From the cell containing the given text, extract its center point as (X, Y) coordinate. 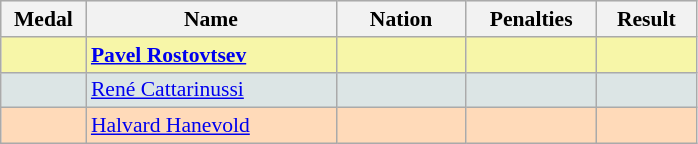
Pavel Rostovtsev (211, 55)
Nation (401, 19)
Result (646, 19)
René Cattarinussi (211, 90)
Name (211, 19)
Medal (44, 19)
Halvard Hanevold (211, 126)
Penalties (531, 19)
